Determine the (x, y) coordinate at the center of the cell enclosing the given text.  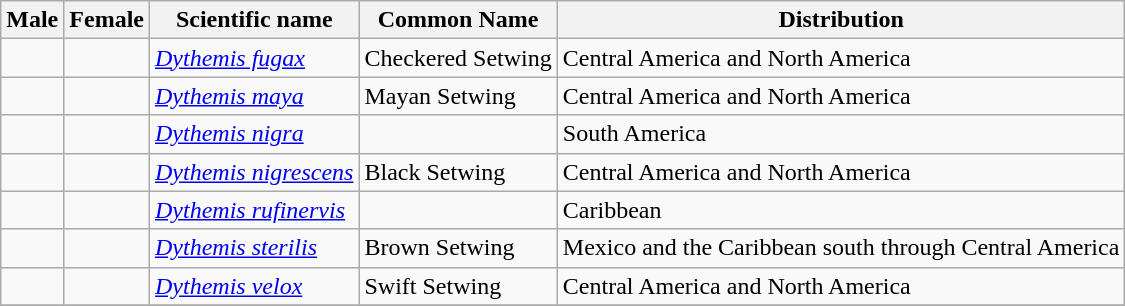
Dythemis maya (254, 96)
Mayan Setwing (458, 96)
Mexico and the Caribbean south through Central America (841, 248)
Common Name (458, 20)
Dythemis nigra (254, 134)
Dythemis velox (254, 286)
Dythemis fugax (254, 58)
Dythemis rufinervis (254, 210)
Checkered Setwing (458, 58)
Scientific name (254, 20)
Caribbean (841, 210)
Brown Setwing (458, 248)
Swift Setwing (458, 286)
Black Setwing (458, 172)
South America (841, 134)
Female (107, 20)
Dythemis nigrescens (254, 172)
Dythemis sterilis (254, 248)
Distribution (841, 20)
Male (32, 20)
